Output the [X, Y] coordinate of the center of the cell containing the given text.  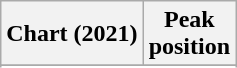
Chart (2021) [72, 34]
Peakposition [189, 34]
